Scan for the cell matching the given text and deliver its (x, y) coordinate at center. 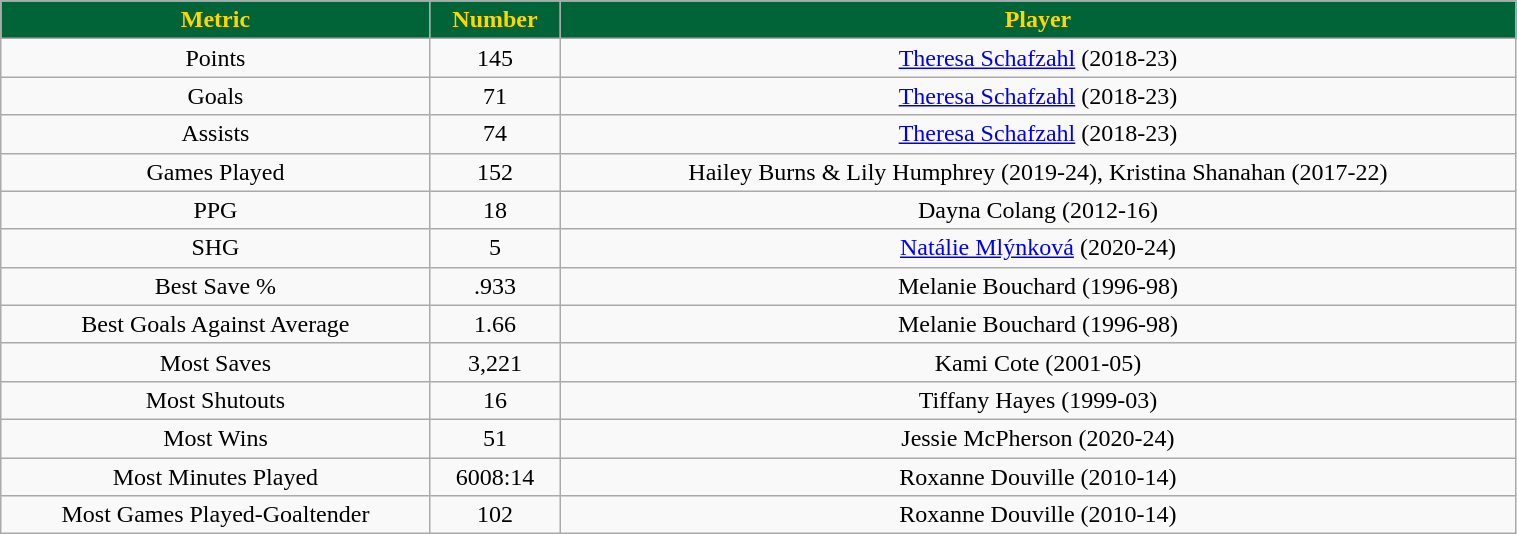
3,221 (495, 362)
152 (495, 172)
Best Save % (216, 286)
1.66 (495, 324)
Number (495, 20)
102 (495, 515)
Games Played (216, 172)
Assists (216, 134)
145 (495, 58)
Player (1038, 20)
Tiffany Hayes (1999-03) (1038, 400)
Best Goals Against Average (216, 324)
Hailey Burns & Lily Humphrey (2019-24), Kristina Shanahan (2017-22) (1038, 172)
Goals (216, 96)
Kami Cote (2001-05) (1038, 362)
Most Saves (216, 362)
74 (495, 134)
Dayna Colang (2012-16) (1038, 210)
PPG (216, 210)
18 (495, 210)
5 (495, 248)
Most Wins (216, 438)
16 (495, 400)
Most Shutouts (216, 400)
Metric (216, 20)
.933 (495, 286)
Jessie McPherson (2020-24) (1038, 438)
Most Games Played-Goaltender (216, 515)
Natálie Mlýnková (2020-24) (1038, 248)
71 (495, 96)
SHG (216, 248)
6008:14 (495, 477)
Most Minutes Played (216, 477)
51 (495, 438)
Points (216, 58)
